Search for the cell housing the specified text and yield its (x, y) center coordinate. 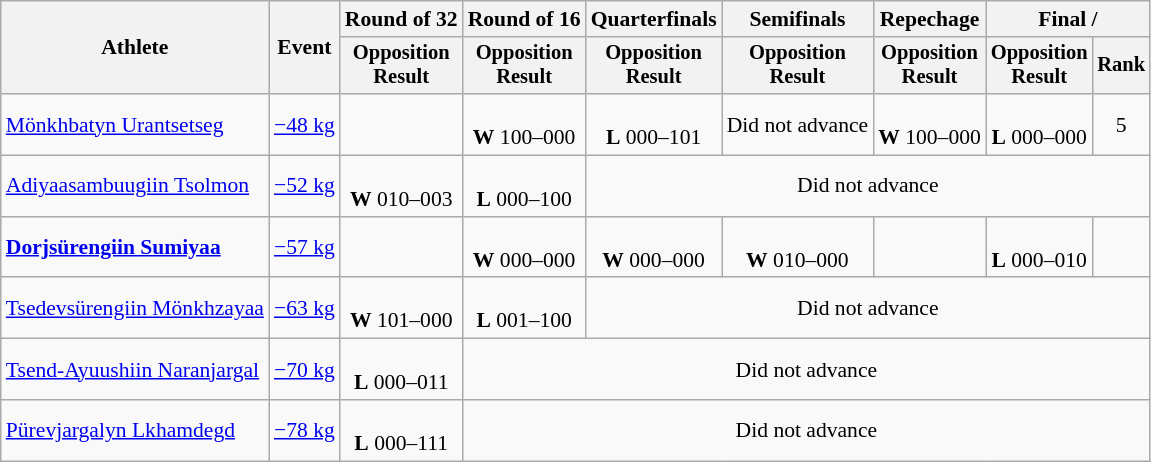
−63 kg (304, 308)
Tsend-Ayuushiin Naranjargal (135, 370)
Dorjsürengiin Sumiyaa (135, 248)
L 000–101 (654, 124)
L 000–010 (1040, 248)
L 000–100 (524, 186)
W 101–000 (402, 308)
Repechage (930, 19)
Mönkhbatyn Urantsetseg (135, 124)
Semifinals (798, 19)
−48 kg (304, 124)
−70 kg (304, 370)
Final / (1068, 19)
W 010–003 (402, 186)
5 (1121, 124)
Rank (1121, 66)
Tsedevsürengiin Mönkhzayaa (135, 308)
Round of 16 (524, 19)
Round of 32 (402, 19)
−52 kg (304, 186)
Athlete (135, 48)
Adiyaasambuugiin Tsolmon (135, 186)
Pürevjargalyn Lkhamdegd (135, 430)
−57 kg (304, 248)
Event (304, 48)
W 010–000 (798, 248)
L 001–100 (524, 308)
L 000–011 (402, 370)
L 000–111 (402, 430)
Quarterfinals (654, 19)
−78 kg (304, 430)
L 000–000 (1040, 124)
